Provide the (x, y) coordinate of the cell's center where the given text is located.  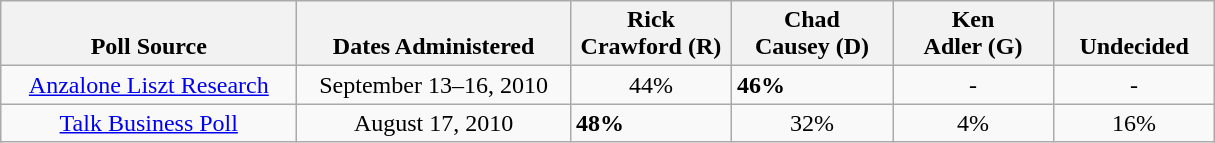
August 17, 2010 (434, 123)
September 13–16, 2010 (434, 85)
32% (812, 123)
46% (812, 85)
44% (650, 85)
RickCrawford (R) (650, 34)
48% (650, 123)
Undecided (1134, 34)
Dates Administered (434, 34)
Anzalone Liszt Research (149, 85)
ChadCausey (D) (812, 34)
KenAdler (G) (972, 34)
4% (972, 123)
Poll Source (149, 34)
16% (1134, 123)
Talk Business Poll (149, 123)
